Extract the (x, y) coordinate from the center of the cell holding the provided text.  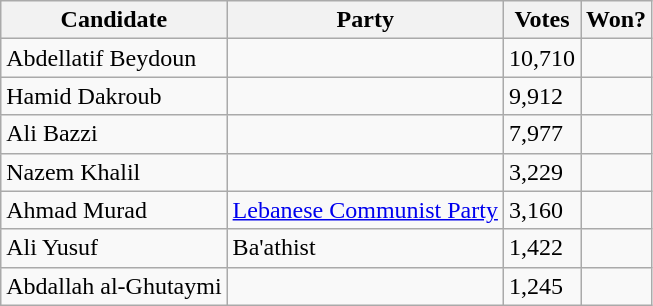
Abdallah al-Ghutaymi (114, 286)
10,710 (542, 58)
Ahmad Murad (114, 210)
3,160 (542, 210)
Nazem Khalil (114, 172)
Abdellatif Beydoun (114, 58)
Candidate (114, 20)
Ali Bazzi (114, 134)
Won? (616, 20)
Ali Yusuf (114, 248)
Ba'athist (365, 248)
7,977 (542, 134)
Hamid Dakroub (114, 96)
1,245 (542, 286)
9,912 (542, 96)
Party (365, 20)
1,422 (542, 248)
Lebanese Communist Party (365, 210)
Votes (542, 20)
3,229 (542, 172)
